Detect which cell encompasses the target text, then output its (X, Y) center coordinate. 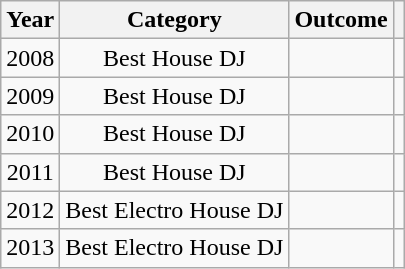
Year (30, 20)
2011 (30, 172)
2012 (30, 210)
2008 (30, 58)
2013 (30, 248)
2010 (30, 134)
2009 (30, 96)
Outcome (341, 20)
Category (174, 20)
